Detect which cell encompasses the target text, then output its [x, y] center coordinate. 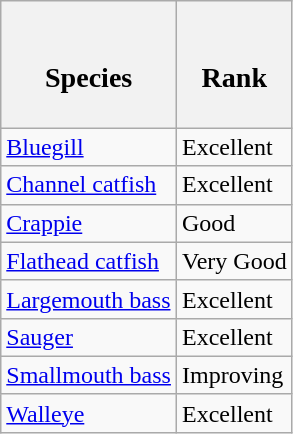
Good [234, 223]
Species [89, 64]
Rank [234, 64]
Crappie [89, 223]
Channel catfish [89, 185]
Very Good [234, 261]
Improving [234, 375]
Bluegill [89, 147]
Walleye [89, 413]
Smallmouth bass [89, 375]
Sauger [89, 337]
Largemouth bass [89, 299]
Flathead catfish [89, 261]
